Output the (X, Y) coordinate of the center of the cell containing the given text.  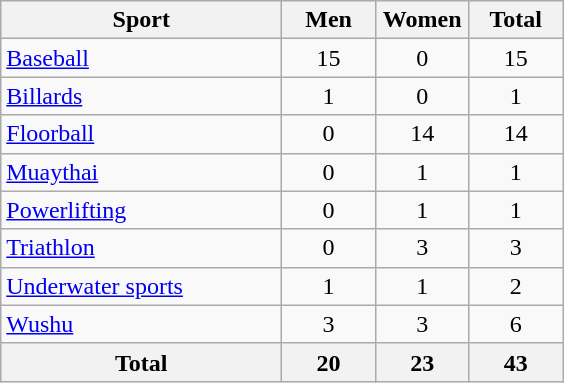
Sport (142, 20)
Wushu (142, 324)
43 (516, 362)
Muaythai (142, 172)
20 (329, 362)
Floorball (142, 134)
Men (329, 20)
Women (422, 20)
Baseball (142, 58)
23 (422, 362)
2 (516, 286)
Triathlon (142, 248)
Billards (142, 96)
Underwater sports (142, 286)
Powerlifting (142, 210)
6 (516, 324)
